Provide the [X, Y] coordinate of the cell's center where the given text is located.  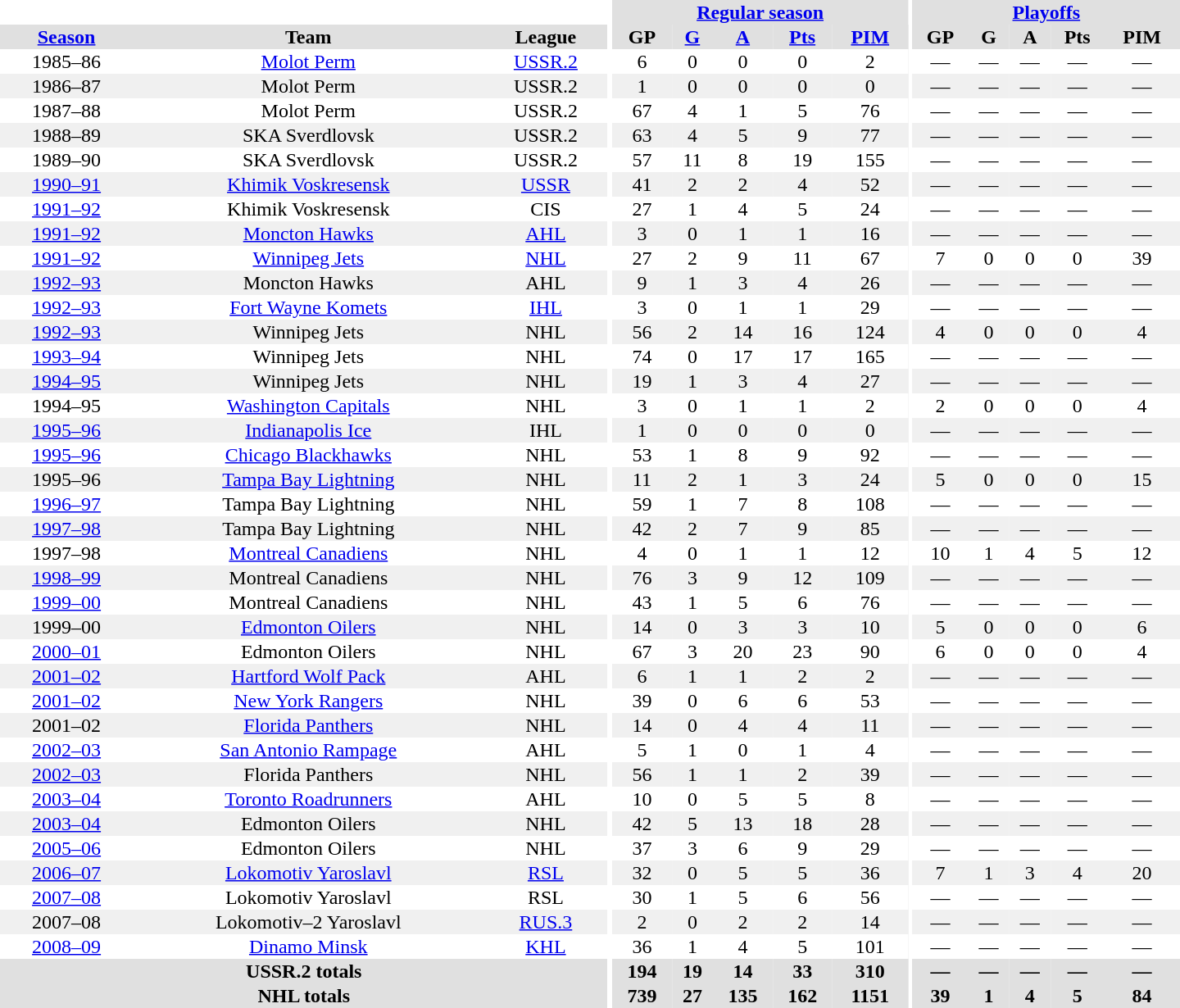
RUS.3 [546, 922]
1986–87 [66, 86]
41 [642, 184]
Team [308, 37]
165 [870, 356]
74 [642, 356]
Regular season [760, 12]
1985–86 [66, 61]
New York Rangers [308, 701]
124 [870, 332]
Chicago Blackhawks [308, 455]
101 [870, 947]
1996–97 [66, 504]
194 [642, 971]
739 [642, 996]
26 [870, 283]
32 [642, 873]
30 [642, 897]
1998–99 [66, 578]
162 [803, 996]
1151 [870, 996]
28 [870, 824]
63 [642, 135]
2005–06 [66, 848]
18 [803, 824]
92 [870, 455]
109 [870, 578]
84 [1142, 996]
59 [642, 504]
USSR [546, 184]
57 [642, 160]
2000–01 [66, 652]
2006–07 [66, 873]
23 [803, 652]
Indianapolis Ice [308, 430]
Hartford Wolf Pack [308, 676]
135 [742, 996]
13 [742, 824]
San Antonio Rampage [308, 750]
43 [642, 602]
KHL [546, 947]
1993–94 [66, 356]
1989–90 [66, 160]
Playoffs [1046, 12]
155 [870, 160]
USSR.2 totals [303, 971]
League [546, 37]
108 [870, 504]
52 [870, 184]
Fort Wayne Komets [308, 307]
2008–09 [66, 947]
77 [870, 135]
1988–89 [66, 135]
33 [803, 971]
85 [870, 529]
NHL totals [303, 996]
Toronto Roadrunners [308, 799]
90 [870, 652]
15 [1142, 479]
Season [66, 37]
310 [870, 971]
Dinamo Minsk [308, 947]
Lokomotiv–2 Yaroslavl [308, 922]
Washington Capitals [308, 406]
1990–91 [66, 184]
1987–88 [66, 111]
CIS [546, 209]
37 [642, 848]
